For the text-containing cell, return its midpoint in (x, y) coordinate format. 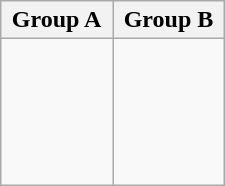
Group B (169, 20)
Group A (57, 20)
